Extract the [X, Y] coordinate from the center of the cell holding the provided text.  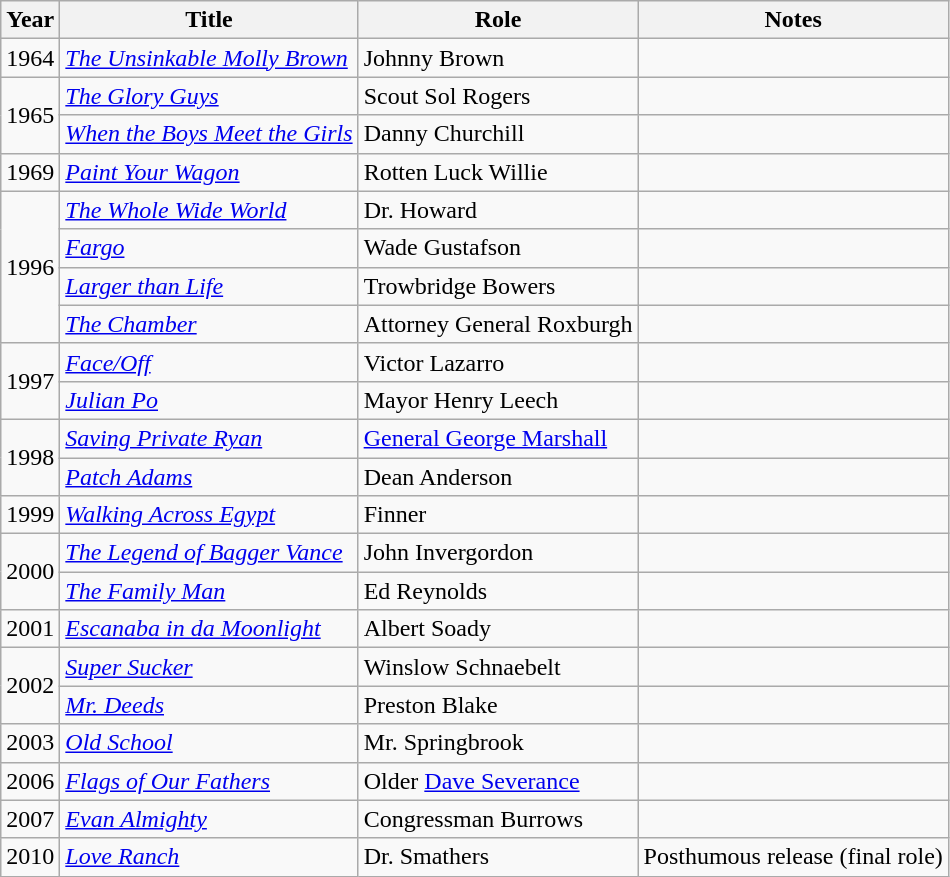
Saving Private Ryan [209, 438]
The Legend of Bagger Vance [209, 553]
Face/Off [209, 362]
Older Dave Severance [498, 781]
The Unsinkable Molly Brown [209, 58]
Super Sucker [209, 667]
2002 [30, 686]
Flags of Our Fathers [209, 781]
2000 [30, 572]
Notes [793, 20]
Role [498, 20]
1997 [30, 381]
Title [209, 20]
Walking Across Egypt [209, 515]
2010 [30, 857]
2006 [30, 781]
Albert Soady [498, 629]
1996 [30, 267]
1998 [30, 457]
John Invergordon [498, 553]
The Glory Guys [209, 96]
Old School [209, 743]
Posthumous release (final role) [793, 857]
The Family Man [209, 591]
Fargo [209, 248]
Attorney General Roxburgh [498, 324]
Rotten Luck Willie [498, 172]
Victor Lazarro [498, 362]
1964 [30, 58]
Congressman Burrows [498, 819]
Year [30, 20]
Mr. Deeds [209, 705]
Ed Reynolds [498, 591]
2007 [30, 819]
Larger than Life [209, 286]
Finner [498, 515]
1999 [30, 515]
1969 [30, 172]
Dr. Smathers [498, 857]
The Whole Wide World [209, 210]
Evan Almighty [209, 819]
Patch Adams [209, 477]
Danny Churchill [498, 134]
Trowbridge Bowers [498, 286]
Dean Anderson [498, 477]
Julian Po [209, 400]
Dr. Howard [498, 210]
Winslow Schnaebelt [498, 667]
Johnny Brown [498, 58]
Love Ranch [209, 857]
Paint Your Wagon [209, 172]
Mayor Henry Leech [498, 400]
1965 [30, 115]
Wade Gustafson [498, 248]
Mr. Springbrook [498, 743]
2003 [30, 743]
Scout Sol Rogers [498, 96]
Escanaba in da Moonlight [209, 629]
Preston Blake [498, 705]
General George Marshall [498, 438]
The Chamber [209, 324]
2001 [30, 629]
When the Boys Meet the Girls [209, 134]
